Provide the (x, y) coordinate of the cell's center where the given text is located.  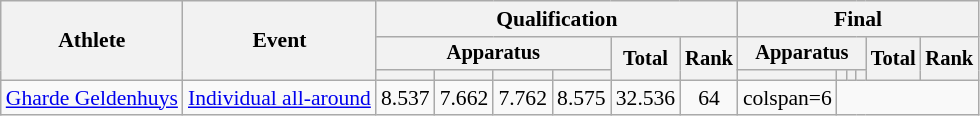
Individual all-around (280, 98)
Final (858, 19)
Gharde Geldenhuys (92, 98)
7.662 (464, 98)
8.575 (582, 98)
7.762 (522, 98)
64 (709, 98)
8.537 (406, 98)
Athlete (92, 40)
Event (280, 40)
Qualification (557, 19)
colspan=6 (788, 98)
32.536 (646, 98)
